Scan for the cell matching the given text and deliver its (x, y) coordinate at center. 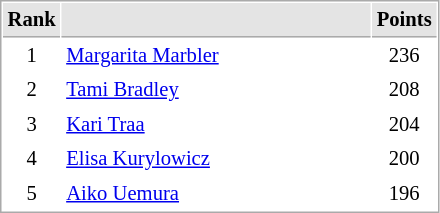
Points (404, 20)
Kari Traa (216, 124)
196 (404, 194)
Elisa Kurylowicz (216, 158)
Margarita Marbler (216, 56)
204 (404, 124)
208 (404, 90)
3 (32, 124)
1 (32, 56)
Tami Bradley (216, 90)
2 (32, 90)
Aiko Uemura (216, 194)
236 (404, 56)
4 (32, 158)
5 (32, 194)
200 (404, 158)
Rank (32, 20)
